Extract the (x, y) coordinate from the center of the cell holding the provided text.  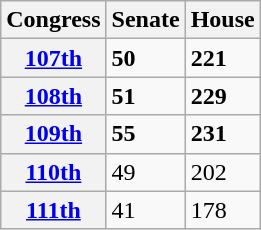
110th (54, 172)
107th (54, 58)
202 (222, 172)
41 (146, 210)
231 (222, 134)
178 (222, 210)
221 (222, 58)
55 (146, 134)
Congress (54, 20)
49 (146, 172)
229 (222, 96)
51 (146, 96)
111th (54, 210)
Senate (146, 20)
109th (54, 134)
50 (146, 58)
House (222, 20)
108th (54, 96)
